For the text-containing cell, return its midpoint in [x, y] coordinate format. 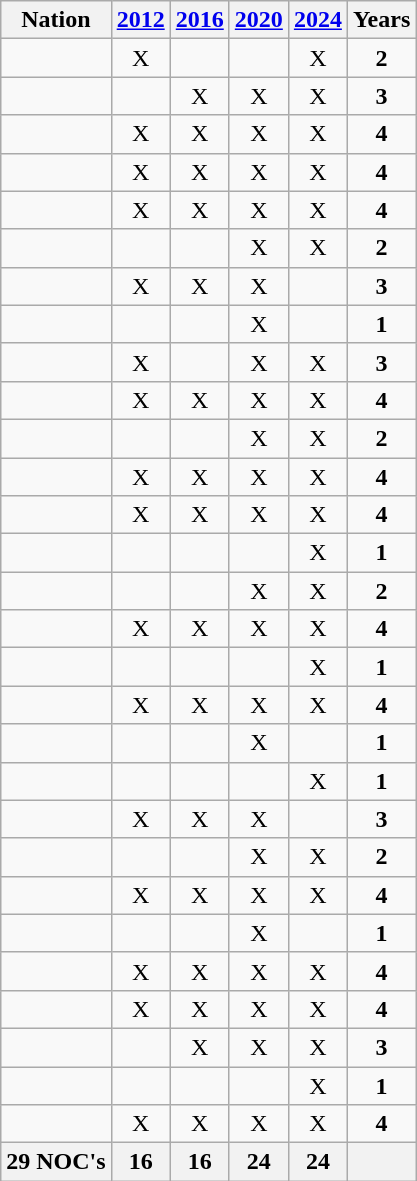
2020 [258, 20]
2012 [140, 20]
Years [381, 20]
2024 [318, 20]
Nation [56, 20]
29 NOC's [56, 1162]
2016 [200, 20]
